Extract the (x, y) coordinate from the center of the cell holding the provided text.  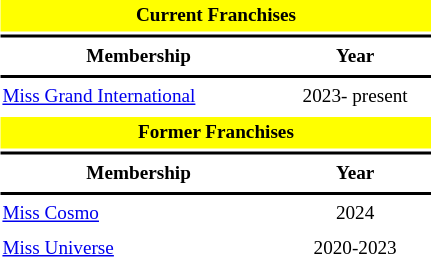
2023- present (355, 98)
Miss Grand International (138, 98)
Former Franchises (216, 132)
Miss Cosmo (138, 214)
Current Franchises (216, 16)
2024 (355, 214)
